Return [X, Y] of the center of cell containing provided text 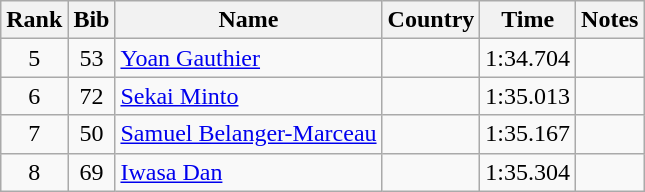
Name [248, 20]
Samuel Belanger-Marceau [248, 134]
72 [92, 96]
Iwasa Dan [248, 172]
53 [92, 58]
50 [92, 134]
69 [92, 172]
Notes [610, 20]
Rank [34, 20]
Bib [92, 20]
1:35.304 [528, 172]
5 [34, 58]
Sekai Minto [248, 96]
Country [431, 20]
Yoan Gauthier [248, 58]
1:35.167 [528, 134]
1:34.704 [528, 58]
7 [34, 134]
1:35.013 [528, 96]
8 [34, 172]
Time [528, 20]
6 [34, 96]
